Provide the [x, y] coordinate of the cell's center where the given text is located.  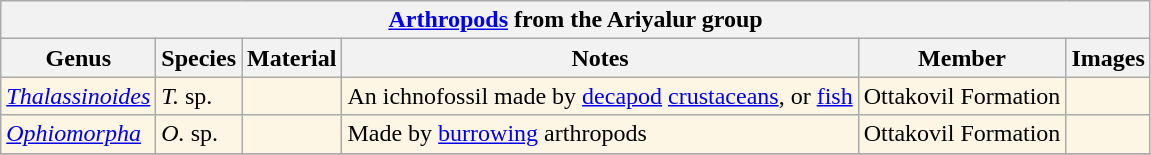
An ichnofossil made by decapod crustaceans, or fish [600, 96]
Member [962, 58]
Material [292, 58]
T. sp. [199, 96]
Ophiomorpha [78, 134]
Arthropods from the Ariyalur group [576, 20]
Species [199, 58]
Thalassinoides [78, 96]
Made by burrowing arthropods [600, 134]
Genus [78, 58]
Notes [600, 58]
O. sp. [199, 134]
Images [1108, 58]
